Identify which cell holds the provided text, then report its (X, Y) central coordinate. 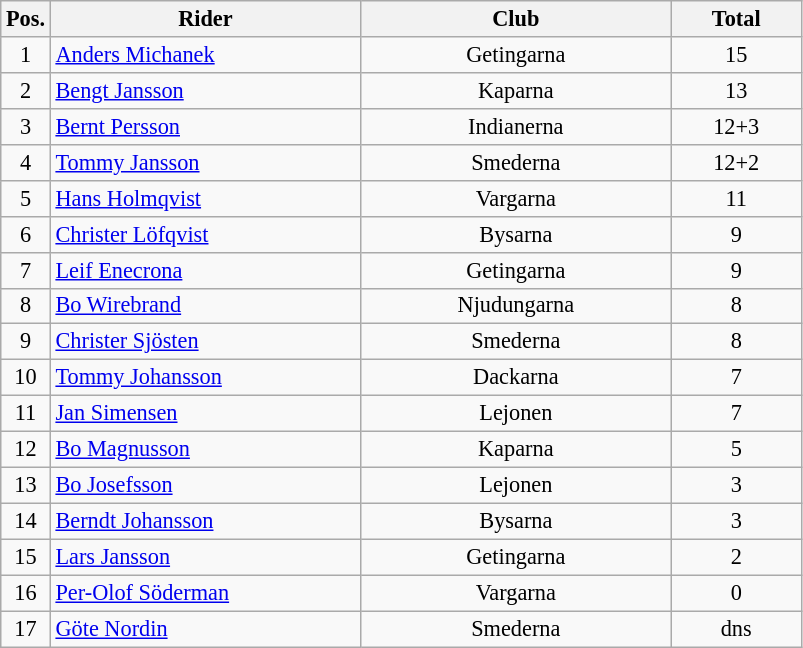
Bo Josefsson (205, 485)
17 (26, 629)
Bengt Jansson (205, 90)
Christer Löfqvist (205, 234)
Bo Magnusson (205, 450)
Pos. (26, 19)
12 (26, 450)
Tommy Johansson (205, 378)
Bernt Persson (205, 126)
4 (26, 162)
Lars Jansson (205, 557)
Dackarna (516, 378)
Göte Nordin (205, 629)
12+2 (736, 162)
Total (736, 19)
Indianerna (516, 126)
6 (26, 234)
Njudungarna (516, 306)
Per-Olof Söderman (205, 593)
Hans Holmqvist (205, 198)
Anders Michanek (205, 55)
0 (736, 593)
Berndt Johansson (205, 521)
Leif Enecrona (205, 270)
1 (26, 55)
10 (26, 378)
16 (26, 593)
dns (736, 629)
Bo Wirebrand (205, 306)
12+3 (736, 126)
Christer Sjösten (205, 342)
Rider (205, 19)
Tommy Jansson (205, 162)
Club (516, 19)
Jan Simensen (205, 414)
14 (26, 521)
